Search for the cell housing the specified text and yield its [X, Y] center coordinate. 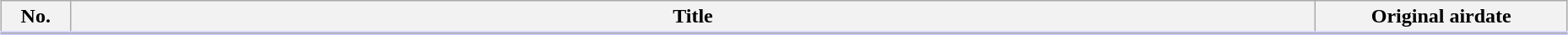
Title [693, 17]
No. [35, 17]
Original airdate [1441, 17]
